Detect which cell encompasses the target text, then output its [X, Y] center coordinate. 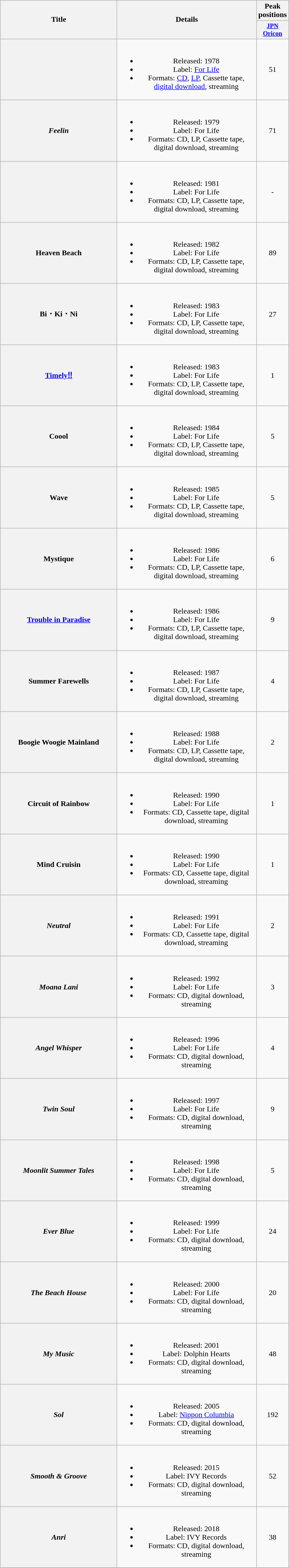
- [273, 192]
27 [273, 314]
20 [273, 1293]
Coool [59, 436]
Mind Cruisin [59, 864]
Peak positions [273, 11]
Released: 1999Label: For LifeFormats: CD, digital download, streaming [187, 1231]
Circuit of Rainbow [59, 803]
Trouble in Paradise [59, 620]
Released: 2001Label: Dolphin HeartsFormats: CD, digital download, streaming [187, 1354]
Released: 2015Label: IVY RecordsFormats: CD, digital download, streaming [187, 1476]
Neutral [59, 925]
Released: 1978Label: For LifeFormats: CD, LP, Cassette tape, digital download, streaming [187, 69]
Released: 1998Label: For LifeFormats: CD, digital download, streaming [187, 1170]
Twin Soul [59, 1109]
Released: 1997Label: For LifeFormats: CD, digital download, streaming [187, 1109]
Bi・Ki・Ni [59, 314]
The Beach House [59, 1293]
Smooth & Groove [59, 1476]
Released: 1991Label: For LifeFormats: CD, Cassette tape, digital download, streaming [187, 925]
Released: 1988Label: For LifeFormats: CD, LP, Cassette tape, digital download, streaming [187, 742]
38 [273, 1537]
Released: 2000Label: For LifeFormats: CD, digital download, streaming [187, 1293]
6 [273, 559]
Anri [59, 1537]
192 [273, 1415]
Details [187, 20]
JPNOricon [273, 30]
Mystique [59, 559]
3 [273, 987]
Wave [59, 498]
Released: 2005Label: Nippon ColumbiaFormats: CD, digital download, streaming [187, 1415]
Heaven Beach [59, 253]
24 [273, 1231]
71 [273, 131]
Angel Whisper [59, 1048]
Moana Lani [59, 987]
Released: 2018Label: IVY RecordsFormats: CD, digital download, streaming [187, 1537]
Timelyǃǃ [59, 375]
48 [273, 1354]
Released: 1982Label: For LifeFormats: CD, LP, Cassette tape, digital download, streaming [187, 253]
Released: 1979Label: For LifeFormats: CD, LP, Cassette tape, digital download, streaming [187, 131]
Released: 1984Label: For LifeFormats: CD, LP, Cassette tape, digital download, streaming [187, 436]
My Music [59, 1354]
Released: 1992Label: For LifeFormats: CD, digital download, streaming [187, 987]
Released: 1985Label: For LifeFormats: CD, LP, Cassette tape, digital download, streaming [187, 498]
51 [273, 69]
Title [59, 20]
89 [273, 253]
Feelin [59, 131]
52 [273, 1476]
Summer Farewells [59, 681]
Released: 1987Label: For LifeFormats: CD, LP, Cassette tape, digital download, streaming [187, 681]
Ever Blue [59, 1231]
Released: 1996Label: For LifeFormats: CD, digital download, streaming [187, 1048]
Sol [59, 1415]
Moonlit Summer Tales [59, 1170]
Released: 1981Label: For LifeFormats: CD, LP, Cassette tape, digital download, streaming [187, 192]
Boogie Woogie Mainland [59, 742]
